Return the (X, Y) coordinate for the center point of the cell that contains the specified text.  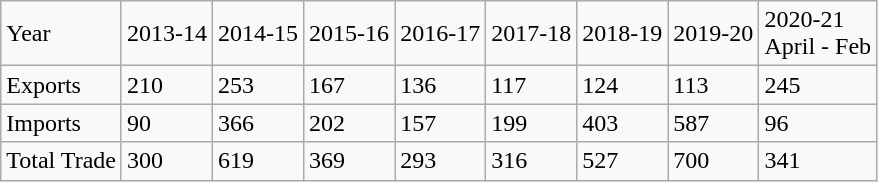
Year (62, 34)
113 (714, 85)
2016-17 (440, 34)
167 (350, 85)
157 (440, 123)
369 (350, 161)
403 (622, 123)
199 (532, 123)
2018-19 (622, 34)
300 (166, 161)
2020-21April - Feb (818, 34)
527 (622, 161)
Exports (62, 85)
253 (258, 85)
366 (258, 123)
117 (532, 85)
341 (818, 161)
210 (166, 85)
2015-16 (350, 34)
124 (622, 85)
2014-15 (258, 34)
Total Trade (62, 161)
90 (166, 123)
2017-18 (532, 34)
2013-14 (166, 34)
316 (532, 161)
2019-20 (714, 34)
202 (350, 123)
293 (440, 161)
136 (440, 85)
619 (258, 161)
Imports (62, 123)
700 (714, 161)
245 (818, 85)
96 (818, 123)
587 (714, 123)
